Pinpoint the cell where the given text exists, returning its (X, Y) midpoint coordinate. 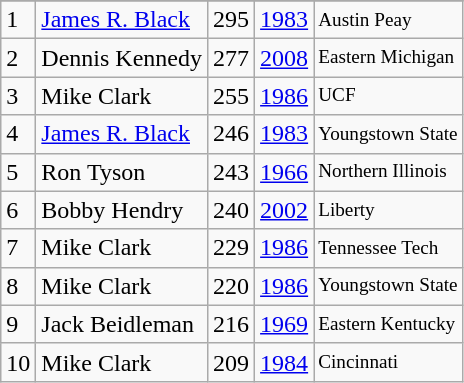
240 (232, 210)
1969 (284, 324)
4 (18, 134)
229 (232, 248)
Eastern Michigan (388, 58)
3 (18, 96)
2002 (284, 210)
209 (232, 362)
8 (18, 286)
Ron Tyson (122, 172)
Austin Peay (388, 20)
Eastern Kentucky (388, 324)
1966 (284, 172)
1984 (284, 362)
Cincinnati (388, 362)
2008 (284, 58)
220 (232, 286)
277 (232, 58)
9 (18, 324)
243 (232, 172)
7 (18, 248)
UCF (388, 96)
295 (232, 20)
Tennessee Tech (388, 248)
Northern Illinois (388, 172)
10 (18, 362)
5 (18, 172)
6 (18, 210)
255 (232, 96)
Bobby Hendry (122, 210)
Dennis Kennedy (122, 58)
1 (18, 20)
246 (232, 134)
216 (232, 324)
2 (18, 58)
Liberty (388, 210)
Jack Beidleman (122, 324)
